Return [X, Y] of the center of cell containing provided text 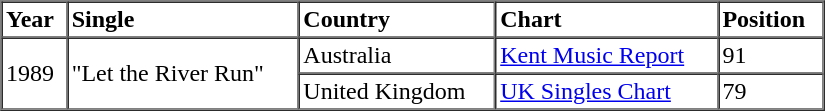
91 [771, 56]
United Kingdom [398, 92]
Australia [398, 56]
Kent Music Report [607, 56]
"Let the River Run" [183, 74]
Country [398, 20]
Position [771, 20]
Year [35, 20]
1989 [35, 74]
Single [183, 20]
UK Singles Chart [607, 92]
Chart [607, 20]
79 [771, 92]
